Provide the (x, y) coordinate of the cell's center where the given text is located.  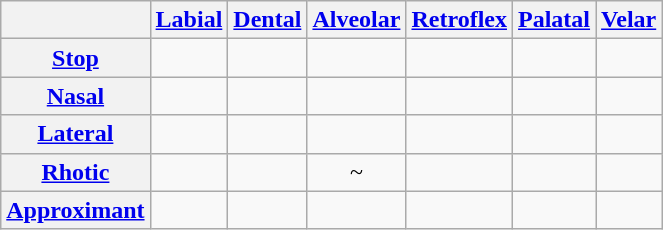
Retroflex (460, 20)
Palatal (554, 20)
Alveolar (356, 20)
Dental (268, 20)
Nasal (76, 96)
Velar (629, 20)
Lateral (76, 134)
Rhotic (76, 172)
Approximant (76, 210)
~ (356, 172)
Stop (76, 58)
Labial (189, 20)
